Pinpoint the cell where the given text exists, returning its [X, Y] midpoint coordinate. 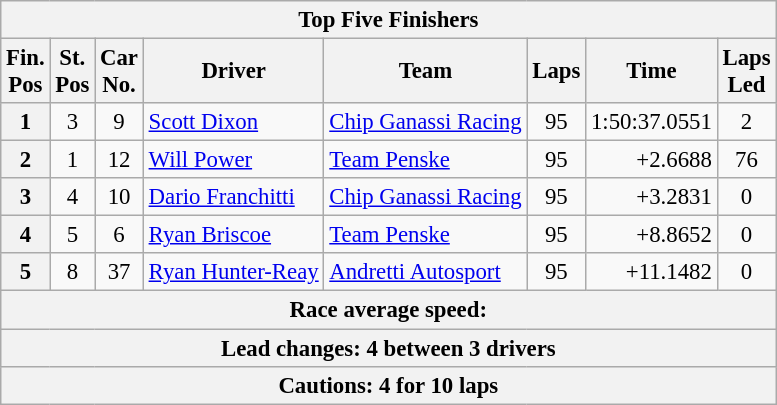
+3.2831 [652, 197]
Team [426, 72]
CarNo. [120, 72]
Will Power [234, 160]
Cautions: 4 for 10 laps [388, 385]
1:50:37.0551 [652, 122]
12 [120, 160]
10 [120, 197]
Driver [234, 72]
Race average speed: [388, 310]
LapsLed [746, 72]
St.Pos [72, 72]
+8.8652 [652, 235]
Time [652, 72]
Laps [556, 72]
Ryan Briscoe [234, 235]
Ryan Hunter-Reay [234, 273]
Top Five Finishers [388, 20]
76 [746, 160]
+11.1482 [652, 273]
Scott Dixon [234, 122]
Dario Franchitti [234, 197]
Lead changes: 4 between 3 drivers [388, 348]
Andretti Autosport [426, 273]
6 [120, 235]
8 [72, 273]
37 [120, 273]
+2.6688 [652, 160]
9 [120, 122]
Fin.Pos [26, 72]
